Detect which cell encompasses the target text, then output its (x, y) center coordinate. 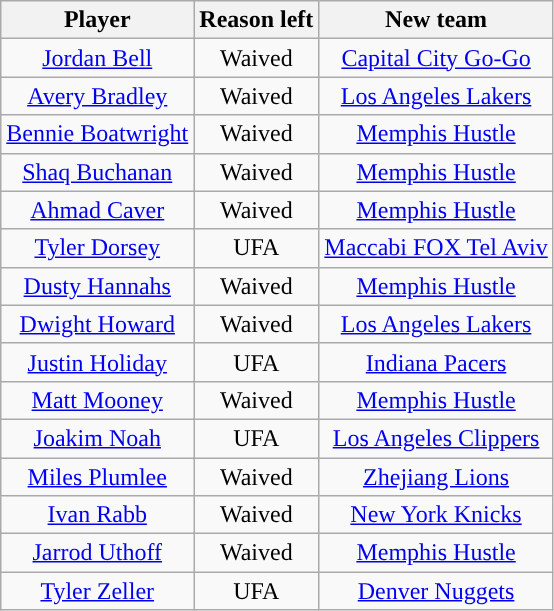
Capital City Go-Go (436, 58)
Joakim Noah (98, 438)
Justin Holiday (98, 362)
Jarrod Uthoff (98, 553)
Denver Nuggets (436, 591)
Shaq Buchanan (98, 172)
Avery Bradley (98, 96)
Reason left (256, 20)
Player (98, 20)
Miles Plumlee (98, 477)
Los Angeles Clippers (436, 438)
Maccabi FOX Tel Aviv (436, 248)
Zhejiang Lions (436, 477)
New York Knicks (436, 515)
Ivan Rabb (98, 515)
Ahmad Caver (98, 210)
Bennie Boatwright (98, 134)
New team (436, 20)
Dusty Hannahs (98, 286)
Tyler Dorsey (98, 248)
Tyler Zeller (98, 591)
Matt Mooney (98, 400)
Jordan Bell (98, 58)
Dwight Howard (98, 324)
Indiana Pacers (436, 362)
